Find where the given text appears and provide that cell's center as (X, Y) coordinate. 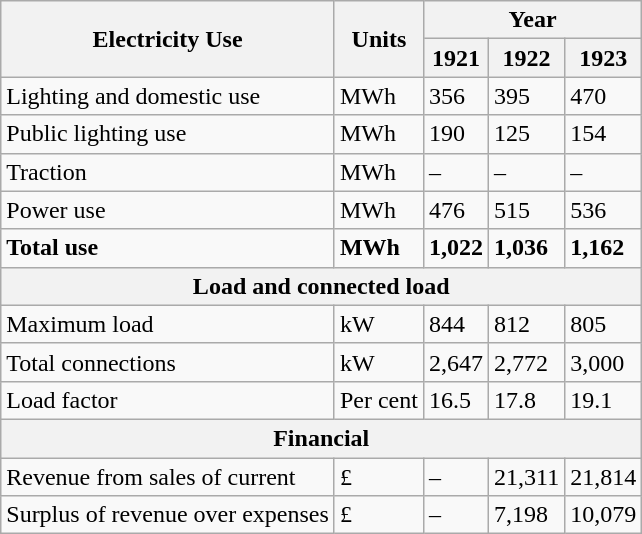
805 (604, 324)
1923 (604, 58)
1,022 (456, 248)
Total connections (168, 362)
Electricity Use (168, 39)
1921 (456, 58)
1,036 (526, 248)
17.8 (526, 400)
125 (526, 134)
16.5 (456, 400)
356 (456, 96)
Per cent (378, 400)
1922 (526, 58)
Traction (168, 172)
Total use (168, 248)
19.1 (604, 400)
Power use (168, 210)
3,000 (604, 362)
536 (604, 210)
Load factor (168, 400)
844 (456, 324)
395 (526, 96)
Revenue from sales of current (168, 477)
812 (526, 324)
Maximum load (168, 324)
10,079 (604, 515)
Surplus of revenue over expenses (168, 515)
Units (378, 39)
1,162 (604, 248)
Year (532, 20)
190 (456, 134)
7,198 (526, 515)
21,311 (526, 477)
Load and connected load (322, 286)
515 (526, 210)
Lighting and domestic use (168, 96)
Financial (322, 438)
21,814 (604, 477)
2,647 (456, 362)
154 (604, 134)
470 (604, 96)
Public lighting use (168, 134)
2,772 (526, 362)
476 (456, 210)
